Detect which cell encompasses the target text, then output its [X, Y] center coordinate. 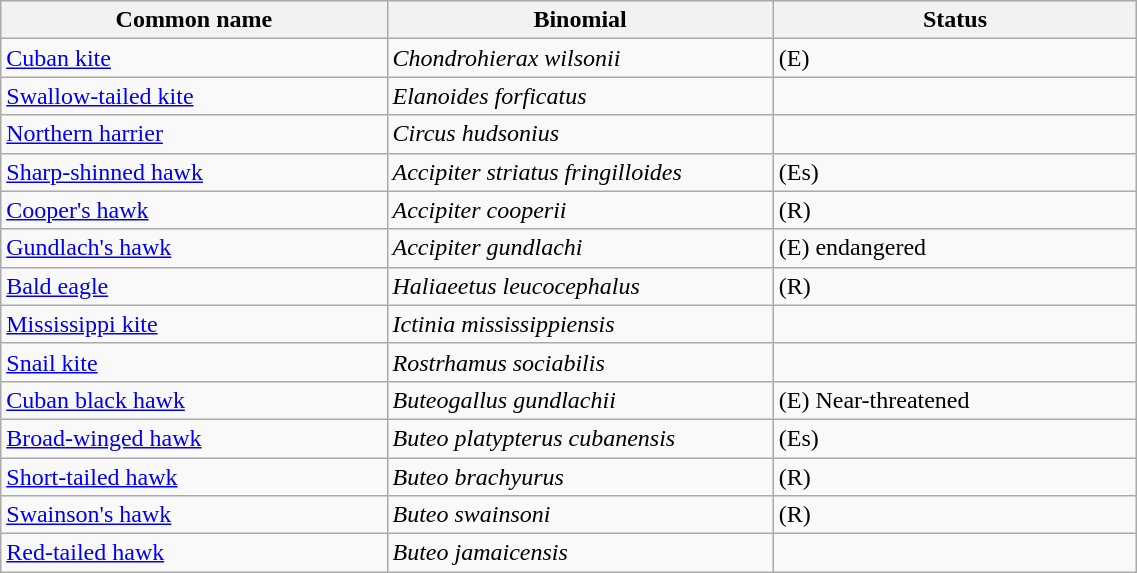
Buteo swainsoni [580, 515]
Swainson's hawk [194, 515]
Rostrhamus sociabilis [580, 362]
Snail kite [194, 362]
(E) endangered [955, 248]
Sharp-shinned hawk [194, 172]
Short-tailed hawk [194, 477]
Buteo platypterus cubanensis [580, 438]
Chondrohierax wilsonii [580, 58]
Buteogallus gundlachii [580, 400]
Cooper's hawk [194, 210]
Mississippi kite [194, 324]
Accipiter cooperii [580, 210]
Status [955, 20]
Elanoides forficatus [580, 96]
Ictinia mississippiensis [580, 324]
Broad-winged hawk [194, 438]
(E) Near-threatened [955, 400]
Accipiter striatus fringilloides [580, 172]
Cuban kite [194, 58]
Northern harrier [194, 134]
Circus hudsonius [580, 134]
Bald eagle [194, 286]
Cuban black hawk [194, 400]
Swallow-tailed kite [194, 96]
Binomial [580, 20]
Common name [194, 20]
Gundlach's hawk [194, 248]
Red-tailed hawk [194, 553]
Buteo brachyurus [580, 477]
Haliaeetus leucocephalus [580, 286]
Buteo jamaicensis [580, 553]
Accipiter gundlachi [580, 248]
(E) [955, 58]
